Detect which cell encompasses the target text, then output its [X, Y] center coordinate. 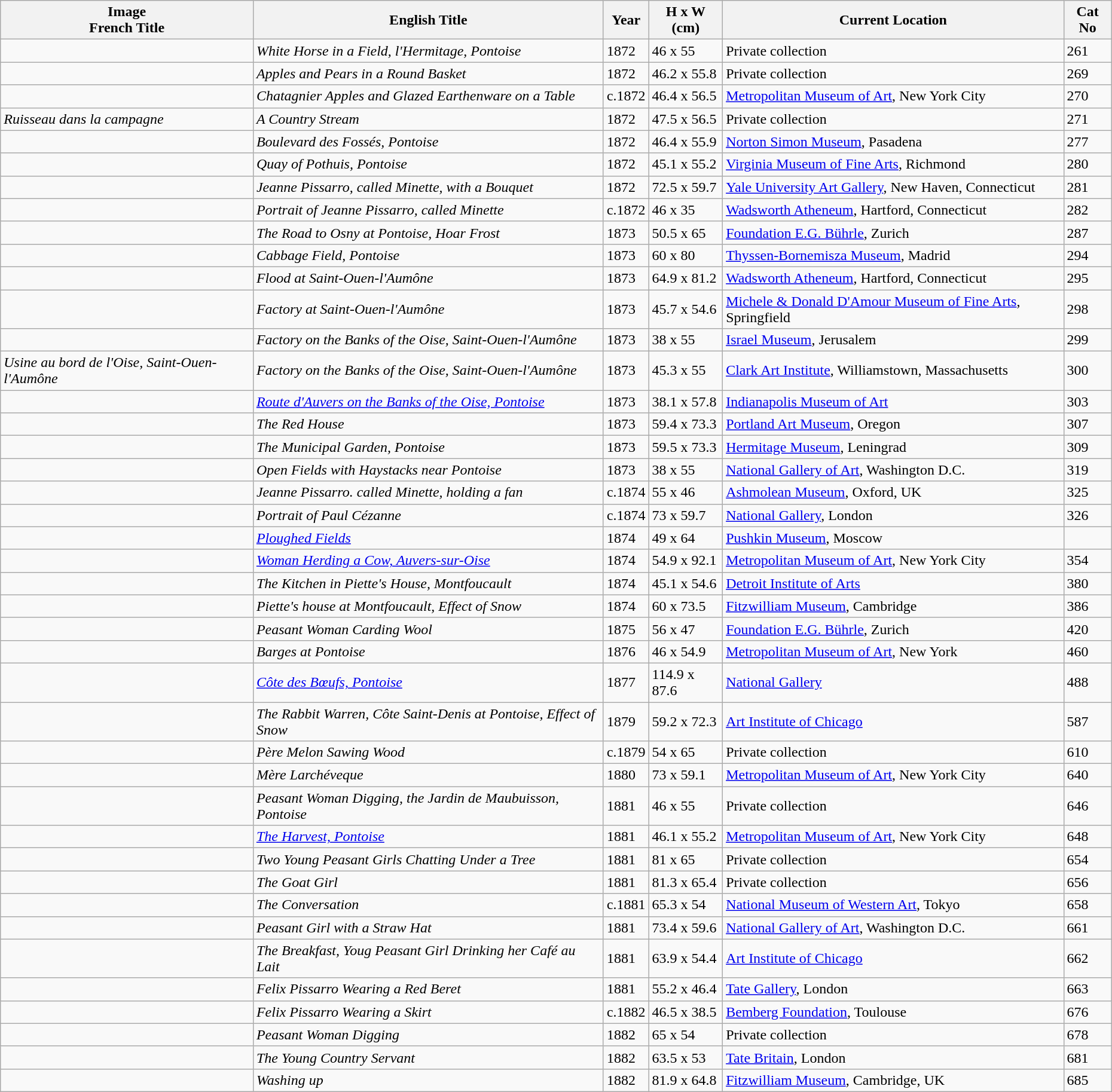
460 [1087, 651]
Portrait of Jeanne Pissarro, called Minette [428, 210]
Route d'Auvers on the Banks of the Oise, Pontoise [428, 402]
678 [1087, 1035]
662 [1087, 959]
Père Melon Sawing Wood [428, 753]
Felix Pissarro Wearing a Skirt [428, 1012]
45.1 x 55.2 [686, 164]
46.4 x 55.9 [686, 142]
Woman Herding a Cow, Auvers-sur-Oise [428, 561]
46.2 x 55.8 [686, 74]
49 x 64 [686, 538]
Michele & Donald D'Amour Museum of Fine Arts, Springfield [893, 308]
Ashmolean Museum, Oxford, UK [893, 493]
488 [1087, 683]
287 [1087, 233]
648 [1087, 837]
National Museum of Western Art, Tokyo [893, 905]
319 [1087, 470]
Boulevard des Fossés, Pontoise [428, 142]
271 [1087, 119]
ImageFrench Title [127, 20]
Cabbage Field, Pontoise [428, 255]
60 x 73.5 [686, 606]
Quay of Pothuis, Pontoise [428, 164]
46 x 35 [686, 210]
Chatagnier Apples and Glazed Earthenware on a Table [428, 96]
Yale University Art Gallery, New Haven, Connecticut [893, 187]
56 x 47 [686, 629]
Clark Art Institute, Williamstown, Massachusetts [893, 371]
60 x 80 [686, 255]
114.9 x 87.6 [686, 683]
Washing up [428, 1080]
Thyssen-Bornemisza Museum, Madrid [893, 255]
Peasant Woman Digging [428, 1035]
47.5 x 56.5 [686, 119]
Jeanne Pissarro, called Minette, with a Bouquet [428, 187]
63.5 x 53 [686, 1057]
Peasant Woman Carding Wool [428, 629]
Pushkin Museum, Moscow [893, 538]
656 [1087, 882]
55.2 x 46.4 [686, 989]
Fitzwilliam Museum, Cambridge [893, 606]
54.9 x 92.1 [686, 561]
1875 [626, 629]
59.4 x 73.3 [686, 424]
1880 [626, 775]
420 [1087, 629]
280 [1087, 164]
45.3 x 55 [686, 371]
46.4 x 56.5 [686, 96]
59.2 x 72.3 [686, 721]
National Gallery, London [893, 515]
Norton Simon Museum, Pasadena [893, 142]
354 [1087, 561]
Côte des Bœufs, Pontoise [428, 683]
73.4 x 59.6 [686, 928]
The Kitchen in Piette's House, Montfoucault [428, 583]
Piette's house at Montfoucault, Effect of Snow [428, 606]
The Municipal Garden, Pontoise [428, 447]
Flood at Saint-Ouen-l'Aumône [428, 278]
661 [1087, 928]
294 [1087, 255]
65.3 x 54 [686, 905]
The Conversation [428, 905]
Detroit Institute of Arts [893, 583]
45.1 x 54.6 [686, 583]
Portland Art Museum, Oregon [893, 424]
Tate Gallery, London [893, 989]
298 [1087, 308]
281 [1087, 187]
73 x 59.1 [686, 775]
325 [1087, 493]
38.1 x 57.8 [686, 402]
The Breakfast, Youg Peasant Girl Drinking her Café au Lait [428, 959]
269 [1087, 74]
73 x 59.7 [686, 515]
c.1881 [626, 905]
c.1882 [626, 1012]
50.5 x 65 [686, 233]
Factory at Saint-Ouen-l'Aumône [428, 308]
English Title [428, 20]
299 [1087, 340]
270 [1087, 96]
54 x 65 [686, 753]
Ruisseau dans la campagne [127, 119]
46.1 x 55.2 [686, 837]
300 [1087, 371]
The Road to Osny at Pontoise, Hoar Frost [428, 233]
63.9 x 54.4 [686, 959]
81.3 x 65.4 [686, 882]
610 [1087, 753]
Fitzwilliam Museum, Cambridge, UK [893, 1080]
72.5 x 59.7 [686, 187]
658 [1087, 905]
Barges at Pontoise [428, 651]
81 x 65 [686, 859]
46 x 54.9 [686, 651]
National Gallery [893, 683]
Israel Museum, Jerusalem [893, 340]
H x W (cm) [686, 20]
277 [1087, 142]
c.1879 [626, 753]
Bemberg Foundation, Toulouse [893, 1012]
685 [1087, 1080]
303 [1087, 402]
Current Location [893, 20]
681 [1087, 1057]
Apples and Pears in a Round Basket [428, 74]
282 [1087, 210]
Metropolitan Museum of Art, New York [893, 651]
64.9 x 81.2 [686, 278]
Hermitage Museum, Leningrad [893, 447]
Peasant Woman Digging, the Jardin de Maubuisson, Pontoise [428, 806]
640 [1087, 775]
1877 [626, 683]
1879 [626, 721]
Portrait of Paul Cézanne [428, 515]
326 [1087, 515]
Usine au bord de l'Oise, Saint-Ouen-l'Aumône [127, 371]
646 [1087, 806]
Cat No [1087, 20]
Year [626, 20]
The Red House [428, 424]
59.5 x 73.3 [686, 447]
Ploughed Fields [428, 538]
676 [1087, 1012]
587 [1087, 721]
380 [1087, 583]
White Horse in a Field, l'Hermitage, Pontoise [428, 51]
Felix Pissarro Wearing a Red Beret [428, 989]
1876 [626, 651]
Peasant Girl with a Straw Hat [428, 928]
Virginia Museum of Fine Arts, Richmond [893, 164]
The Harvest, Pontoise [428, 837]
654 [1087, 859]
Mère Larchéveque [428, 775]
The Rabbit Warren, Côte Saint-Denis at Pontoise, Effect of Snow [428, 721]
Tate Britain, London [893, 1057]
295 [1087, 278]
45.7 x 54.6 [686, 308]
261 [1087, 51]
46.5 x 38.5 [686, 1012]
386 [1087, 606]
Indianapolis Museum of Art [893, 402]
A Country Stream [428, 119]
65 x 54 [686, 1035]
Open Fields with Haystacks near Pontoise [428, 470]
Jeanne Pissarro. called Minette, holding a fan [428, 493]
The Goat Girl [428, 882]
663 [1087, 989]
The Young Country Servant [428, 1057]
55 x 46 [686, 493]
309 [1087, 447]
Two Young Peasant Girls Chatting Under a Tree [428, 859]
307 [1087, 424]
81.9 x 64.8 [686, 1080]
